Determine the [X, Y] coordinate at the center of the cell enclosing the given text.  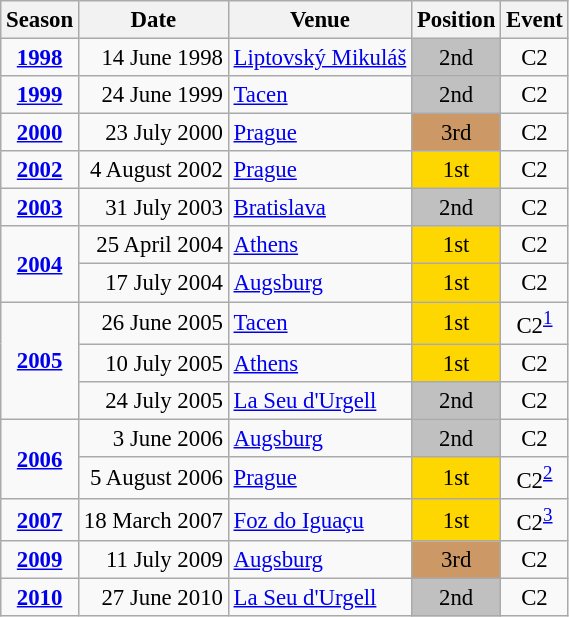
27 June 2010 [153, 598]
2007 [40, 520]
2006 [40, 459]
Position [456, 20]
25 April 2004 [153, 245]
2009 [40, 560]
2005 [40, 360]
14 June 1998 [153, 58]
5 August 2006 [153, 478]
2000 [40, 133]
23 July 2000 [153, 133]
Venue [320, 20]
C23 [535, 520]
17 July 2004 [153, 283]
26 June 2005 [153, 323]
2002 [40, 170]
Foz do Iguaçu [320, 520]
3 June 2006 [153, 438]
Date [153, 20]
11 July 2009 [153, 560]
18 March 2007 [153, 520]
C22 [535, 478]
4 August 2002 [153, 170]
2003 [40, 208]
24 June 1999 [153, 95]
Bratislava [320, 208]
2004 [40, 264]
10 July 2005 [153, 363]
1998 [40, 58]
C21 [535, 323]
31 July 2003 [153, 208]
24 July 2005 [153, 400]
Season [40, 20]
Liptovský Mikuláš [320, 58]
2010 [40, 598]
Event [535, 20]
1999 [40, 95]
